Detect which cell encompasses the target text, then output its (x, y) center coordinate. 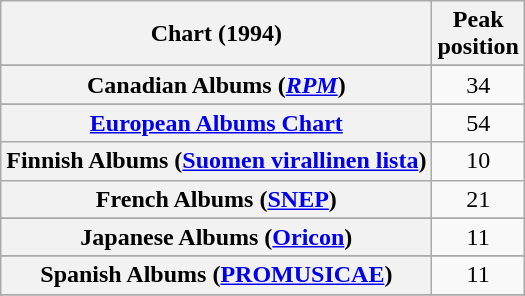
21 (478, 199)
Spanish Albums (PROMUSICAE) (216, 275)
European Albums Chart (216, 123)
Peakposition (478, 34)
Japanese Albums (Oricon) (216, 237)
10 (478, 161)
34 (478, 85)
Finnish Albums (Suomen virallinen lista) (216, 161)
54 (478, 123)
Canadian Albums (RPM) (216, 85)
Chart (1994) (216, 34)
French Albums (SNEP) (216, 199)
